Return [X, Y] of the center of cell containing provided text 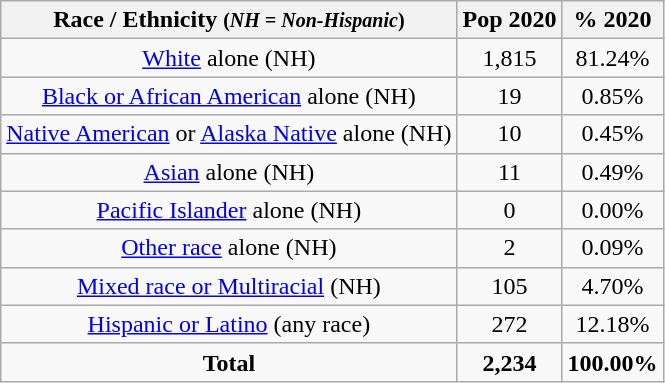
4.70% [612, 286]
0 [510, 210]
White alone (NH) [229, 58]
105 [510, 286]
Black or African American alone (NH) [229, 96]
0.09% [612, 248]
0.85% [612, 96]
81.24% [612, 58]
Asian alone (NH) [229, 172]
2 [510, 248]
10 [510, 134]
11 [510, 172]
Total [229, 362]
% 2020 [612, 20]
100.00% [612, 362]
0.00% [612, 210]
19 [510, 96]
272 [510, 324]
2,234 [510, 362]
Race / Ethnicity (NH = Non-Hispanic) [229, 20]
Native American or Alaska Native alone (NH) [229, 134]
Hispanic or Latino (any race) [229, 324]
12.18% [612, 324]
Pop 2020 [510, 20]
0.49% [612, 172]
0.45% [612, 134]
Other race alone (NH) [229, 248]
1,815 [510, 58]
Pacific Islander alone (NH) [229, 210]
Mixed race or Multiracial (NH) [229, 286]
